Extract the [X, Y] coordinate from the center of the cell holding the provided text.  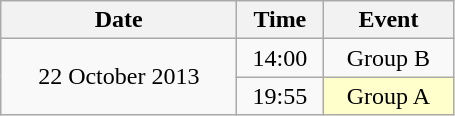
Time [280, 20]
19:55 [280, 96]
Date [119, 20]
Event [388, 20]
Group B [388, 58]
14:00 [280, 58]
Group A [388, 96]
22 October 2013 [119, 77]
